Pinpoint the cell where the given text exists, returning its (X, Y) midpoint coordinate. 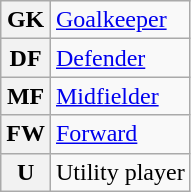
FW (26, 134)
GK (26, 20)
Defender (120, 58)
Goalkeeper (120, 20)
Utility player (120, 172)
MF (26, 96)
Forward (120, 134)
Midfielder (120, 96)
DF (26, 58)
U (26, 172)
